Locate the cell with the specified text and output its [x, y] center coordinate. 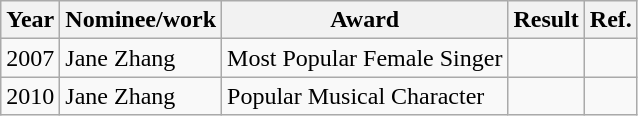
2010 [30, 96]
Award [365, 20]
Nominee/work [141, 20]
2007 [30, 58]
Most Popular Female Singer [365, 58]
Year [30, 20]
Ref. [610, 20]
Popular Musical Character [365, 96]
Result [546, 20]
